Detect which cell encompasses the target text, then output its [x, y] center coordinate. 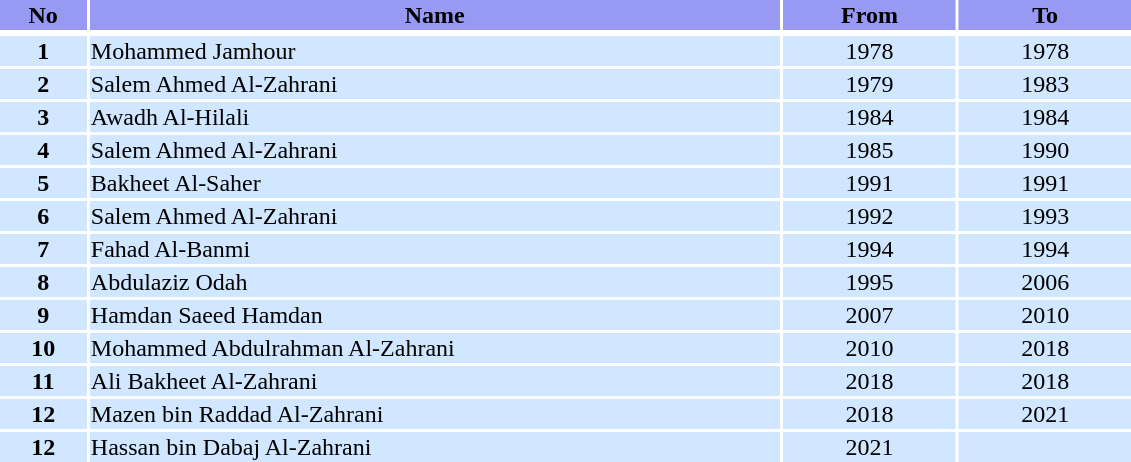
Mazen bin Raddad Al-Zahrani [434, 414]
11 [43, 381]
2 [43, 84]
8 [43, 282]
4 [43, 150]
Ali Bakheet Al-Zahrani [434, 381]
1994 [870, 249]
7 [43, 249]
5 [43, 183]
1978 [870, 51]
2010 [870, 348]
1979 [870, 84]
6 [43, 216]
1 [43, 51]
Mohammed Jamhour [434, 51]
1992 [870, 216]
Hamdan Saeed Hamdan [434, 315]
Bakheet Al-Saher [434, 183]
Hassan bin Dabaj Al-Zahrani [434, 447]
1985 [870, 150]
Name [434, 15]
Awadh Al-Hilali [434, 117]
1991 [870, 183]
Abdulaziz Odah [434, 282]
9 [43, 315]
Mohammed Abdulrahman Al-Zahrani [434, 348]
1995 [870, 282]
No [43, 15]
2007 [870, 315]
Fahad Al-Banmi [434, 249]
10 [43, 348]
2021 [870, 447]
3 [43, 117]
1984 [870, 117]
From [870, 15]
